From the cell containing the given text, extract its center point as [X, Y] coordinate. 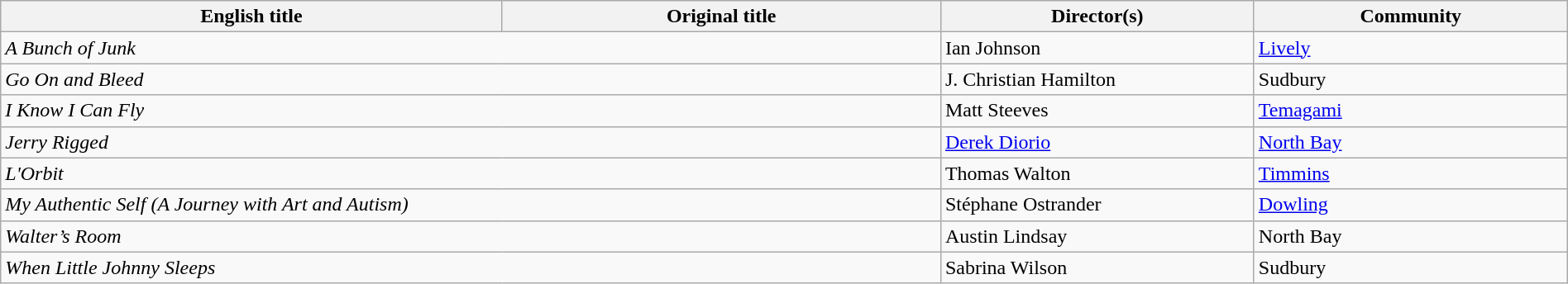
My Authentic Self (A Journey with Art and Autism) [471, 205]
I Know I Can Fly [471, 111]
English title [251, 17]
Dowling [1411, 205]
When Little Johnny Sleeps [471, 267]
Original title [721, 17]
Lively [1411, 48]
Community [1411, 17]
Thomas Walton [1097, 173]
J. Christian Hamilton [1097, 79]
Jerry Rigged [471, 142]
Director(s) [1097, 17]
Stéphane Ostrander [1097, 205]
Go On and Bleed [471, 79]
Timmins [1411, 173]
L'Orbit [471, 173]
Ian Johnson [1097, 48]
Walter’s Room [471, 236]
A Bunch of Junk [471, 48]
Temagami [1411, 111]
Matt Steeves [1097, 111]
Derek Diorio [1097, 142]
Austin Lindsay [1097, 236]
Sabrina Wilson [1097, 267]
